Locate the cell with the specified text and output its (x, y) center coordinate. 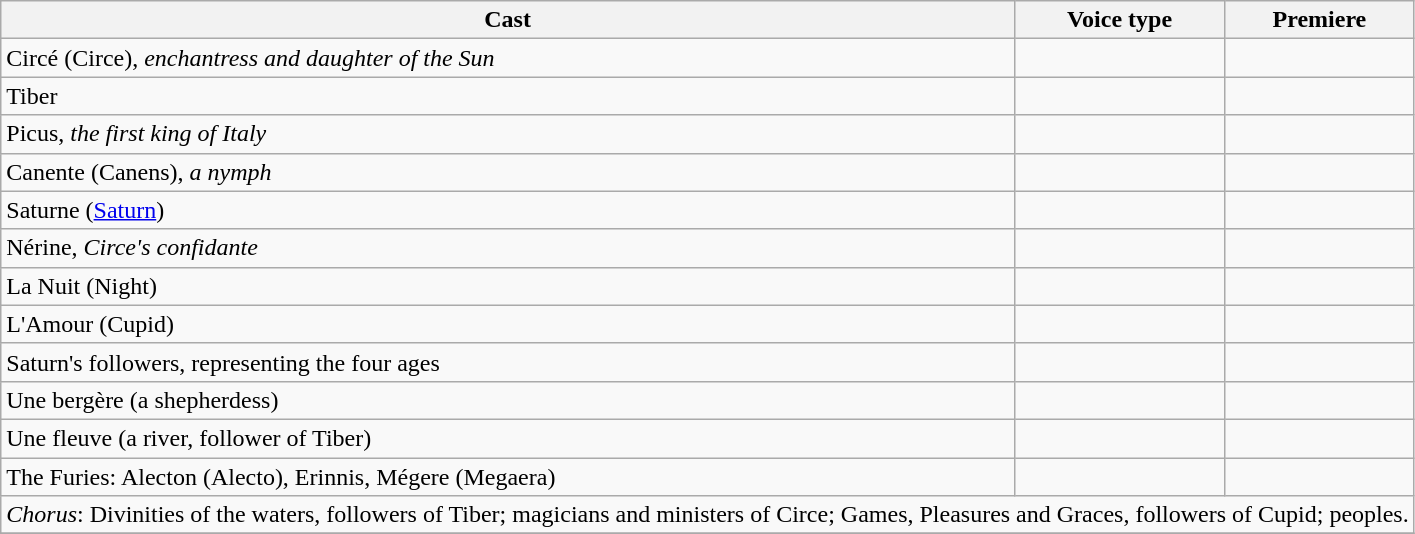
Canente (Canens), a nymph (508, 172)
Voice type (1119, 20)
La Nuit (Night) (508, 286)
Picus, the first king of Italy (508, 134)
Saturn's followers, representing the four ages (508, 362)
Nérine, Circe's confidante (508, 248)
The Furies: Alecton (Alecto), Erinnis, Mégere (Megaera) (508, 477)
Cast (508, 20)
Circé (Circe), enchantress and daughter of the Sun (508, 58)
Saturne (Saturn) (508, 210)
Premiere (1320, 20)
Chorus: Divinities of the waters, followers of Tiber; magicians and ministers of Circe; Games, Pleasures and Graces, followers of Cupid; peoples. (708, 515)
Une fleuve (a river, follower of Tiber) (508, 438)
Tiber (508, 96)
Une bergère (a shepherdess) (508, 400)
L'Amour (Cupid) (508, 324)
